Scan for the cell matching the given text and deliver its (x, y) coordinate at center. 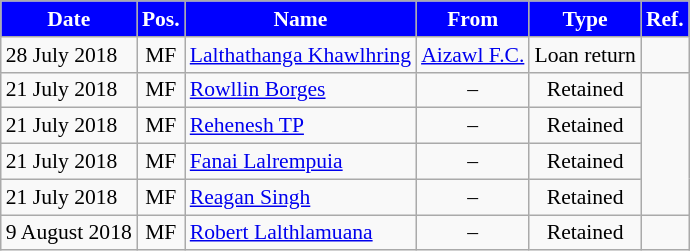
Lalthathanga Khawlhring (300, 55)
Reagan Singh (300, 197)
Pos. (161, 19)
Robert Lalthlamuana (300, 233)
Ref. (665, 19)
9 August 2018 (69, 233)
Type (584, 19)
From (472, 19)
Fanai Lalrempuia (300, 162)
Name (300, 19)
Loan return (584, 55)
Date (69, 19)
Rowllin Borges (300, 90)
28 July 2018 (69, 55)
Aizawl F.C. (472, 55)
Rehenesh TP (300, 126)
